Identify which cell holds the provided text, then report its (X, Y) central coordinate. 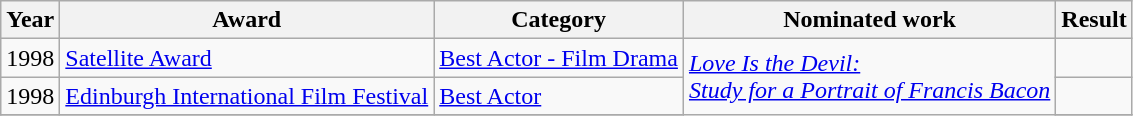
Result (1094, 20)
Award (247, 20)
Love Is the Devil:Study for a Portrait of Francis Bacon (869, 77)
Satellite Award (247, 58)
Best Actor (559, 96)
Nominated work (869, 20)
Best Actor - Film Drama (559, 58)
Category (559, 20)
Year (30, 20)
Edinburgh International Film Festival (247, 96)
